Scan for the cell matching the given text and deliver its [x, y] coordinate at center. 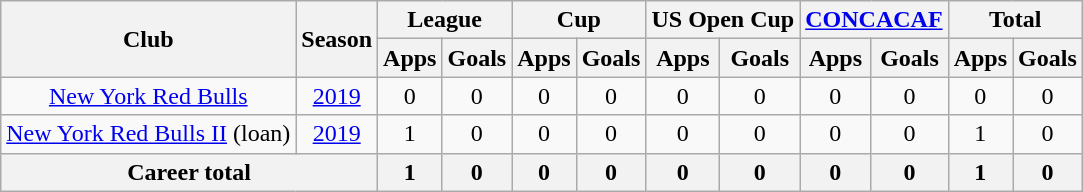
Total [1015, 20]
League [445, 20]
US Open Cup [723, 20]
CONCACAF [874, 20]
Cup [579, 20]
Club [148, 39]
Career total [190, 172]
New York Red Bulls II (loan) [148, 134]
Season [337, 39]
New York Red Bulls [148, 96]
